Detect which cell encompasses the target text, then output its (x, y) center coordinate. 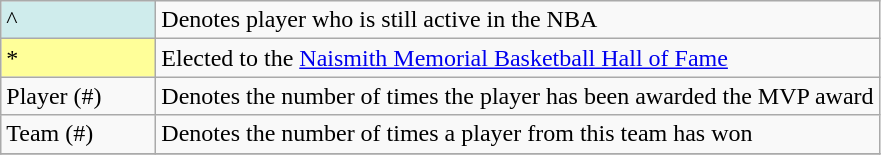
* (78, 58)
Team (#) (78, 134)
Denotes player who is still active in the NBA (518, 20)
^ (78, 20)
Player (#) (78, 96)
Denotes the number of times the player has been awarded the MVP award (518, 96)
Denotes the number of times a player from this team has won (518, 134)
Elected to the Naismith Memorial Basketball Hall of Fame (518, 58)
